Locate the cell with the specified text and output its [x, y] center coordinate. 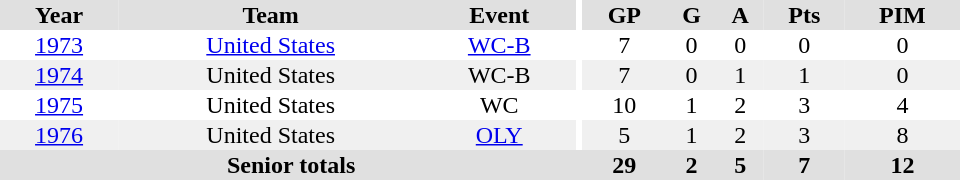
Team [270, 15]
Pts [804, 15]
4 [902, 105]
A [740, 15]
GP [624, 15]
29 [624, 165]
OLY [499, 135]
1973 [59, 45]
WC [499, 105]
8 [902, 135]
1975 [59, 105]
10 [624, 105]
1976 [59, 135]
Senior totals [291, 165]
12 [902, 165]
Year [59, 15]
G [691, 15]
Event [499, 15]
PIM [902, 15]
1974 [59, 75]
